For the text-containing cell, return its midpoint in (x, y) coordinate format. 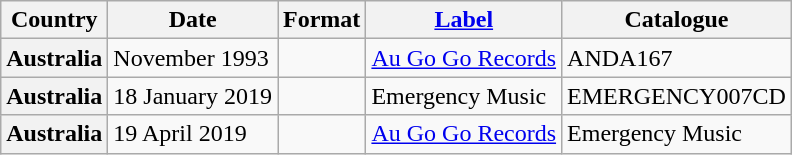
Format (322, 20)
ANDA167 (677, 58)
November 1993 (193, 58)
Date (193, 20)
Country (54, 20)
19 April 2019 (193, 134)
EMERGENCY007CD (677, 96)
18 January 2019 (193, 96)
Label (464, 20)
Catalogue (677, 20)
